Capture the cell that displays the provided text and extract its [X, Y] central coordinate. 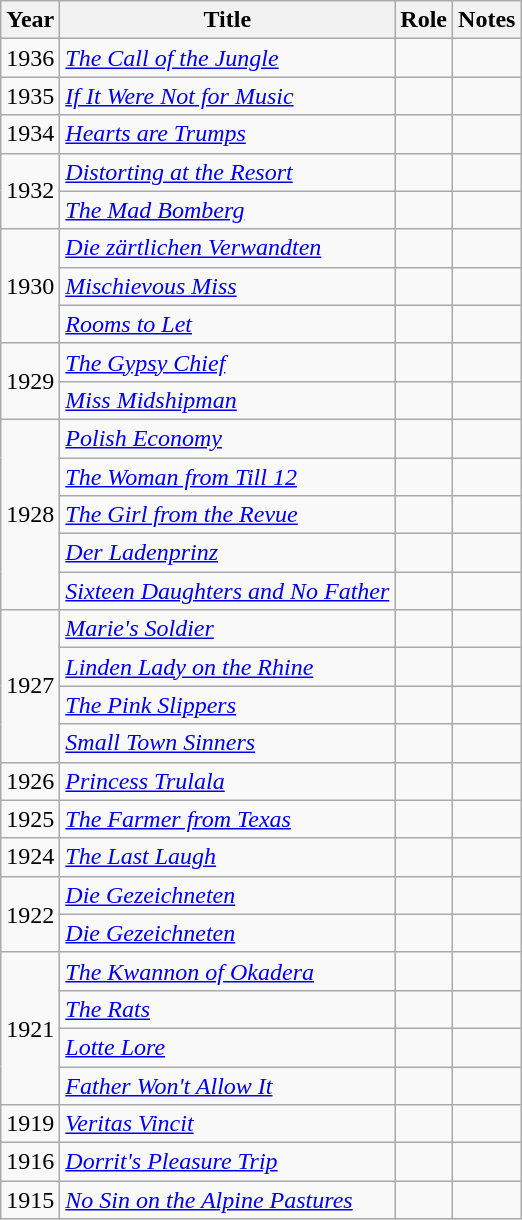
1935 [30, 96]
1921 [30, 1028]
1915 [30, 1200]
Mischievous Miss [228, 286]
1926 [30, 781]
Hearts are Trumps [228, 134]
The Rats [228, 1009]
Rooms to Let [228, 324]
Veritas Vincit [228, 1124]
The Mad Bomberg [228, 210]
The Call of the Jungle [228, 58]
1928 [30, 514]
1929 [30, 381]
Die zärtlichen Verwandten [228, 248]
1919 [30, 1124]
1932 [30, 191]
The Farmer from Texas [228, 819]
Small Town Sinners [228, 743]
No Sin on the Alpine Pastures [228, 1200]
Distorting at the Resort [228, 172]
Role [424, 20]
The Woman from Till 12 [228, 477]
Miss Midshipman [228, 400]
Sixteen Daughters and No Father [228, 591]
Der Ladenprinz [228, 553]
1925 [30, 819]
The Girl from the Revue [228, 515]
Princess Trulala [228, 781]
Title [228, 20]
Linden Lady on the Rhine [228, 667]
Lotte Lore [228, 1047]
The Last Laugh [228, 857]
1930 [30, 286]
1924 [30, 857]
Father Won't Allow It [228, 1085]
Year [30, 20]
1916 [30, 1162]
Dorrit's Pleasure Trip [228, 1162]
Notes [487, 20]
1922 [30, 914]
The Pink Slippers [228, 705]
The Gypsy Chief [228, 362]
Marie's Soldier [228, 629]
1927 [30, 686]
1934 [30, 134]
1936 [30, 58]
The Kwannon of Okadera [228, 971]
If It Were Not for Music [228, 96]
Polish Economy [228, 438]
